From the cell containing the given text, extract its center point as [X, Y] coordinate. 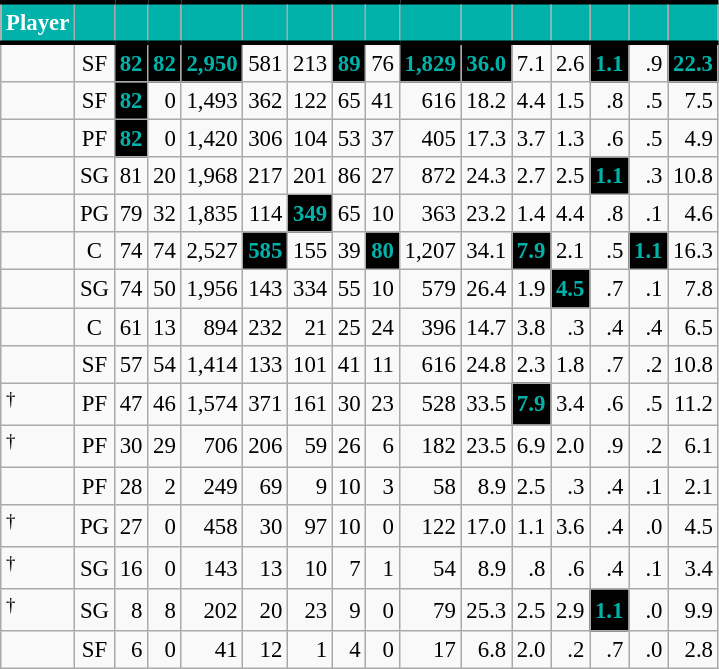
34.1 [486, 251]
4.9 [693, 139]
23.2 [486, 214]
53 [348, 139]
16.3 [693, 251]
1,414 [212, 364]
4 [348, 650]
23.5 [486, 446]
80 [382, 251]
202 [212, 610]
24.8 [486, 364]
206 [266, 446]
50 [164, 289]
349 [310, 214]
28 [130, 486]
1.8 [570, 364]
3.7 [532, 139]
16 [130, 568]
17 [430, 650]
9.9 [693, 610]
3.8 [532, 327]
4.6 [693, 214]
61 [130, 327]
Player [38, 22]
47 [130, 404]
69 [266, 486]
2.6 [570, 62]
201 [310, 176]
161 [310, 404]
25.3 [486, 610]
6.9 [532, 446]
6.5 [693, 327]
232 [266, 327]
57 [130, 364]
458 [212, 526]
81 [130, 176]
706 [212, 446]
1,835 [212, 214]
1,420 [212, 139]
32 [164, 214]
29 [164, 446]
249 [212, 486]
6.1 [693, 446]
1.3 [570, 139]
217 [266, 176]
89 [348, 62]
17.0 [486, 526]
86 [348, 176]
1,207 [430, 251]
581 [266, 62]
11 [382, 364]
11.2 [693, 404]
6.8 [486, 650]
7.5 [693, 101]
24.3 [486, 176]
2,527 [212, 251]
22.3 [693, 62]
33.5 [486, 404]
18.2 [486, 101]
155 [310, 251]
36.0 [486, 62]
39 [348, 251]
2.8 [693, 650]
405 [430, 139]
97 [310, 526]
104 [310, 139]
2.9 [570, 610]
213 [310, 62]
1,829 [430, 62]
26.4 [486, 289]
334 [310, 289]
3.6 [570, 526]
12 [266, 650]
17.3 [486, 139]
55 [348, 289]
894 [212, 327]
114 [266, 214]
25 [348, 327]
396 [430, 327]
37 [382, 139]
2 [164, 486]
26 [348, 446]
7 [348, 568]
2,950 [212, 62]
21 [310, 327]
1,956 [212, 289]
76 [382, 62]
133 [266, 364]
363 [430, 214]
362 [266, 101]
1,493 [212, 101]
7.1 [532, 62]
46 [164, 404]
1.9 [532, 289]
1.4 [532, 214]
1,968 [212, 176]
579 [430, 289]
371 [266, 404]
585 [266, 251]
182 [430, 446]
24 [382, 327]
58 [430, 486]
872 [430, 176]
1,574 [212, 404]
59 [310, 446]
528 [430, 404]
1.5 [570, 101]
306 [266, 139]
7.8 [693, 289]
101 [310, 364]
14.7 [486, 327]
3 [382, 486]
2.3 [532, 364]
2.7 [532, 176]
